Return [X, Y] of the center of cell containing provided text 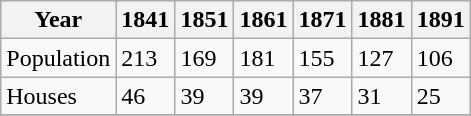
1851 [204, 20]
155 [322, 58]
181 [264, 58]
25 [440, 96]
37 [322, 96]
Population [58, 58]
106 [440, 58]
Houses [58, 96]
1841 [146, 20]
1861 [264, 20]
1871 [322, 20]
169 [204, 58]
127 [382, 58]
31 [382, 96]
46 [146, 96]
213 [146, 58]
1881 [382, 20]
Year [58, 20]
1891 [440, 20]
